Detect which cell encompasses the target text, then output its [X, Y] center coordinate. 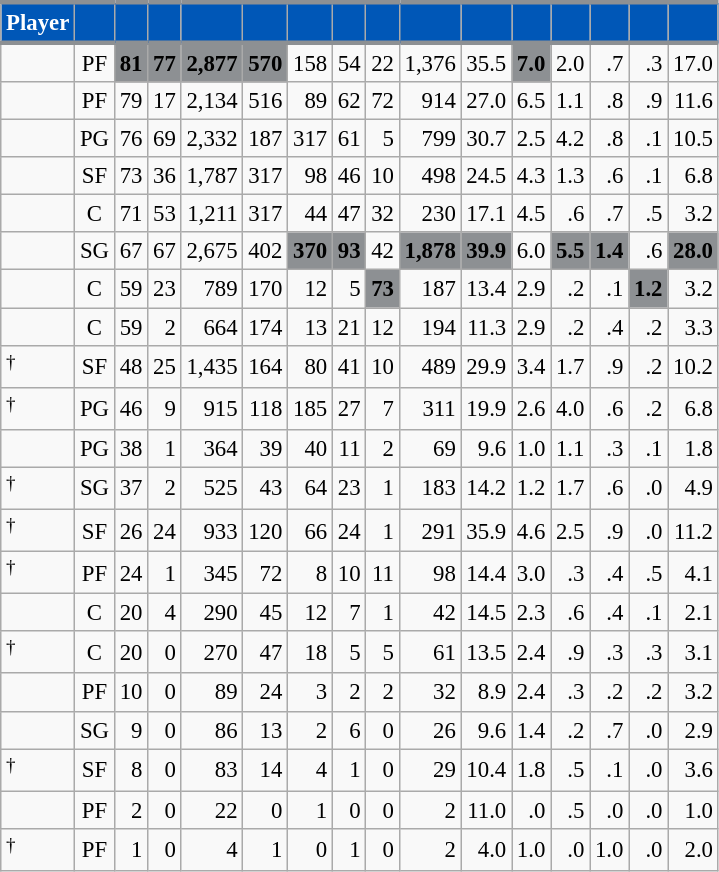
2,675 [212, 251]
311 [430, 408]
62 [348, 101]
13.5 [486, 652]
4.3 [532, 176]
17.1 [486, 214]
933 [212, 530]
1,787 [212, 176]
4.5 [532, 214]
3.0 [532, 573]
17 [164, 101]
18 [310, 652]
10.4 [486, 770]
48 [130, 366]
170 [266, 289]
41 [348, 366]
2.6 [532, 408]
402 [266, 251]
7.0 [532, 62]
5.5 [570, 251]
915 [212, 408]
14.4 [486, 573]
11.6 [693, 101]
345 [212, 573]
6.0 [532, 251]
8.9 [486, 693]
118 [266, 408]
1,211 [212, 214]
10.5 [693, 139]
35.5 [486, 62]
2.1 [693, 613]
77 [164, 62]
93 [348, 251]
789 [212, 289]
290 [212, 613]
14 [266, 770]
664 [212, 327]
17.0 [693, 62]
570 [266, 62]
45 [266, 613]
53 [164, 214]
30.7 [486, 139]
3.3 [693, 327]
4.2 [570, 139]
Player [38, 22]
43 [266, 488]
27 [348, 408]
6.5 [532, 101]
39.9 [486, 251]
10.2 [693, 366]
27.0 [486, 101]
230 [430, 214]
183 [430, 488]
71 [130, 214]
120 [266, 530]
3.4 [532, 366]
81 [130, 62]
66 [310, 530]
370 [310, 251]
29 [430, 770]
4.6 [532, 530]
3 [310, 693]
291 [430, 530]
79 [130, 101]
14.5 [486, 613]
40 [310, 449]
2.3 [532, 613]
35.9 [486, 530]
11.3 [486, 327]
37 [130, 488]
489 [430, 366]
194 [430, 327]
39 [266, 449]
3.6 [693, 770]
364 [212, 449]
270 [212, 652]
516 [266, 101]
14.2 [486, 488]
2,332 [212, 139]
36 [164, 176]
28.0 [693, 251]
4.1 [693, 573]
1.3 [570, 176]
13.4 [486, 289]
158 [310, 62]
525 [212, 488]
799 [430, 139]
38 [130, 449]
64 [310, 488]
80 [310, 366]
76 [130, 139]
83 [212, 770]
86 [212, 730]
1,435 [212, 366]
19.9 [486, 408]
6 [348, 730]
1,878 [430, 251]
24.5 [486, 176]
185 [310, 408]
2,134 [212, 101]
25 [164, 366]
4.9 [693, 488]
2,877 [212, 62]
29.9 [486, 366]
164 [266, 366]
914 [430, 101]
174 [266, 327]
54 [348, 62]
21 [348, 327]
44 [310, 214]
1,376 [430, 62]
3.1 [693, 652]
498 [430, 176]
11.2 [693, 530]
11.0 [486, 810]
